Extract the (x, y) coordinate from the center of the cell holding the provided text.  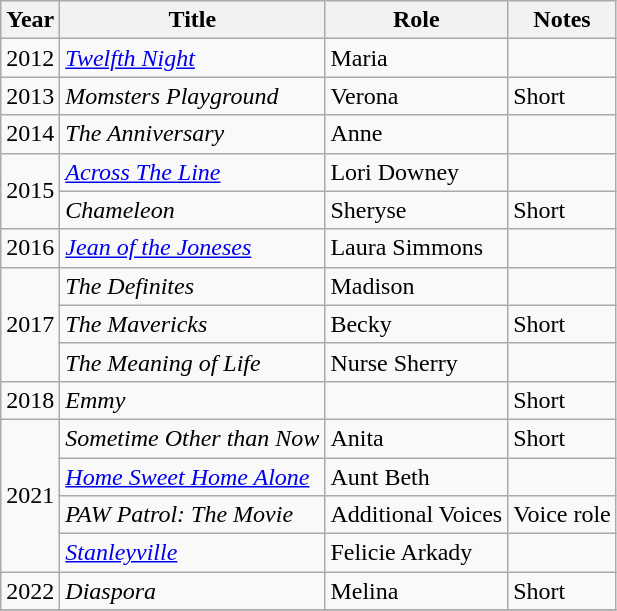
Aunt Beth (416, 477)
The Anniversary (192, 134)
2017 (30, 324)
2021 (30, 495)
Across The Line (192, 172)
2015 (30, 191)
Stanleyville (192, 553)
2012 (30, 58)
Notes (562, 20)
Twelfth Night (192, 58)
Maria (416, 58)
Jean of the Joneses (192, 248)
Role (416, 20)
Melina (416, 591)
Home Sweet Home Alone (192, 477)
The Mavericks (192, 324)
2016 (30, 248)
Felicie Arkady (416, 553)
Diaspora (192, 591)
Laura Simmons (416, 248)
Lori Downey (416, 172)
Becky (416, 324)
Voice role (562, 515)
Additional Voices (416, 515)
The Definites (192, 286)
2018 (30, 400)
Madison (416, 286)
Chameleon (192, 210)
Anita (416, 438)
PAW Patrol: The Movie (192, 515)
The Meaning of Life (192, 362)
Nurse Sherry (416, 362)
2022 (30, 591)
Sometime Other than Now (192, 438)
2014 (30, 134)
Verona (416, 96)
2013 (30, 96)
Anne (416, 134)
Momsters Playground (192, 96)
Title (192, 20)
Emmy (192, 400)
Year (30, 20)
Sheryse (416, 210)
